Output the [X, Y] coordinate of the center of the cell containing the given text.  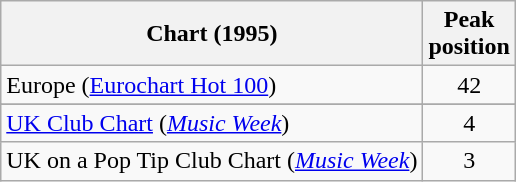
UK on a Pop Tip Club Chart (Music Week) [212, 161]
3 [469, 161]
UK Club Chart (Music Week) [212, 123]
Europe (Eurochart Hot 100) [212, 85]
42 [469, 85]
Peakposition [469, 34]
Chart (1995) [212, 34]
4 [469, 123]
